Identify which cell holds the provided text, then report its [X, Y] central coordinate. 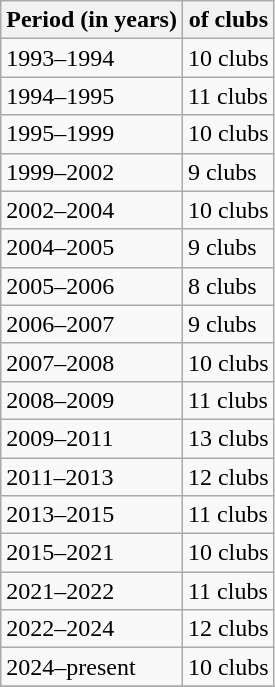
1994–1995 [92, 96]
2008–2009 [92, 400]
13 clubs [228, 438]
2021–2022 [92, 591]
2005–2006 [92, 286]
2011–2013 [92, 477]
2007–2008 [92, 362]
1993–1994 [92, 58]
Period (in years) [92, 20]
1995–1999 [92, 134]
2013–2015 [92, 515]
2009–2011 [92, 438]
of clubs [228, 20]
2015–2021 [92, 553]
2022–2024 [92, 629]
2004–2005 [92, 248]
8 clubs [228, 286]
2024–present [92, 667]
1999–2002 [92, 172]
2006–2007 [92, 324]
2002–2004 [92, 210]
